Detect which cell encompasses the target text, then output its (X, Y) center coordinate. 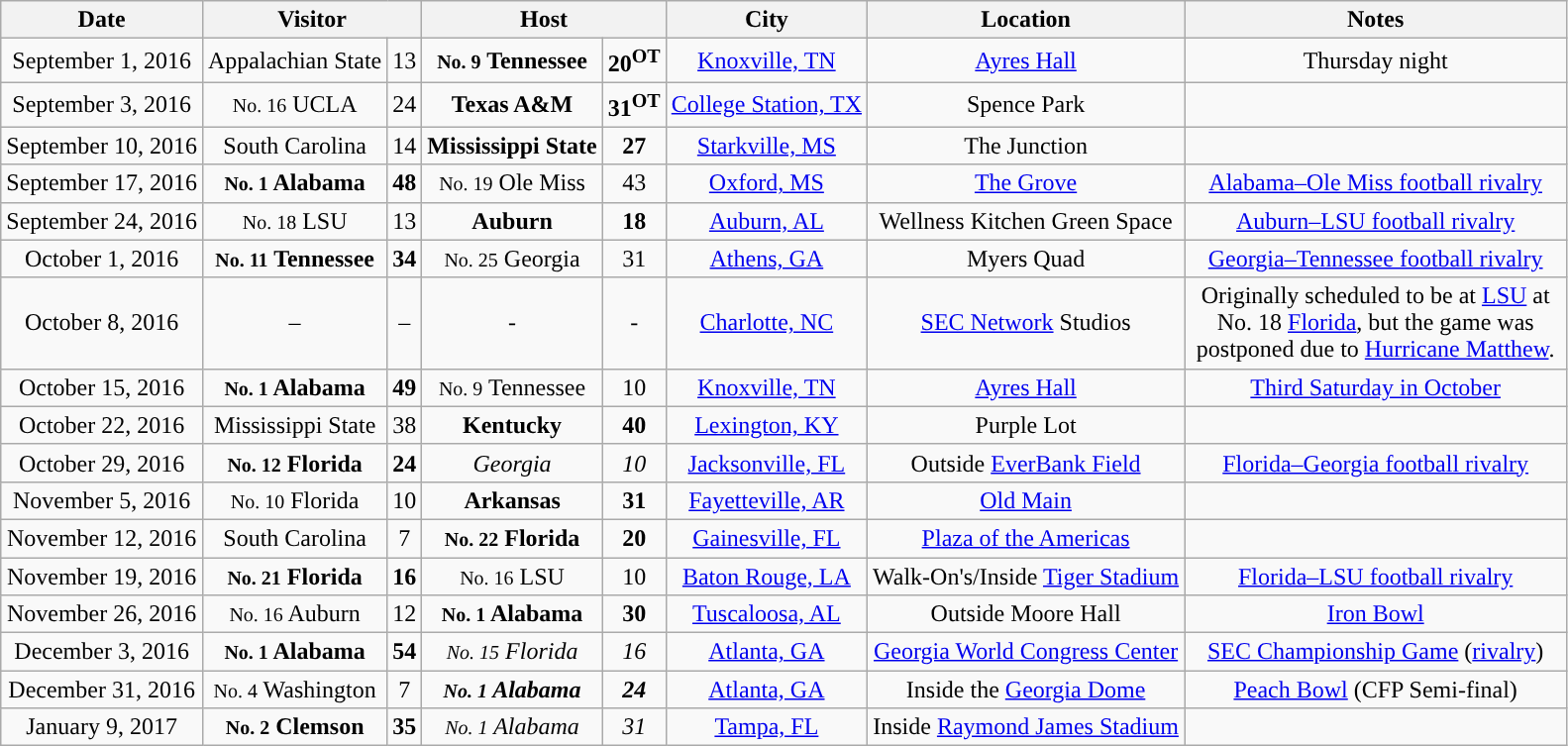
September 24, 2016 (102, 221)
City (767, 20)
Notes (1376, 20)
Charlotte, NC (767, 323)
Spence Park (1026, 105)
Starkville, MS (767, 146)
Fayetteville, AR (767, 500)
27 (634, 146)
October 1, 2016 (102, 259)
No. 4 Washington (294, 690)
October 29, 2016 (102, 463)
September 10, 2016 (102, 146)
Old Main (1026, 500)
January 9, 2017 (102, 727)
12 (404, 614)
18 (634, 221)
Plaza of the Americas (1026, 538)
31OT (634, 105)
54 (404, 652)
December 3, 2016 (102, 652)
Athens, GA (767, 259)
Florida–Georgia football rivalry (1376, 463)
Inside the Georgia Dome (1026, 690)
December 31, 2016 (102, 690)
Jacksonville, FL (767, 463)
No. 15 Florida (512, 652)
No. 16 LSU (512, 577)
The Junction (1026, 146)
Georgia World Congress Center (1026, 652)
No. 25 Georgia (512, 259)
Peach Bowl (CFP Semi-final) (1376, 690)
Purple Lot (1026, 425)
35 (404, 727)
SEC Championship Game (rivalry) (1376, 652)
Walk-On's/Inside Tiger Stadium (1026, 577)
Auburn–LSU football rivalry (1376, 221)
October 8, 2016 (102, 323)
Myers Quad (1026, 259)
Oxford, MS (767, 183)
Baton Rouge, LA (767, 577)
Location (1026, 20)
No. 10 Florida (294, 500)
November 26, 2016 (102, 614)
Gainesville, FL (767, 538)
No. 22 Florida (512, 538)
Iron Bowl (1376, 614)
Tuscaloosa, AL (767, 614)
40 (634, 425)
No. 16 UCLA (294, 105)
November 12, 2016 (102, 538)
Appalachian State (294, 61)
20OT (634, 61)
Florida–LSU football rivalry (1376, 577)
September 3, 2016 (102, 105)
No. 11 Tennessee (294, 259)
Originally scheduled to be at LSU at No. 18 Florida, but the game was postponed due to Hurricane Matthew. (1376, 323)
38 (404, 425)
Auburn (512, 221)
November 19, 2016 (102, 577)
No. 2 Clemson (294, 727)
Arkansas (512, 500)
October 15, 2016 (102, 387)
Georgia–Tennessee football rivalry (1376, 259)
The Grove (1026, 183)
20 (634, 538)
No. 12 Florida (294, 463)
Visitor (311, 20)
Auburn, AL (767, 221)
Third Saturday in October (1376, 387)
Host (544, 20)
No. 16 Auburn (294, 614)
College Station, TX (767, 105)
September 17, 2016 (102, 183)
43 (634, 183)
Thursday night (1376, 61)
Lexington, KY (767, 425)
No. 19 Ole Miss (512, 183)
Outside EverBank Field (1026, 463)
Tampa, FL (767, 727)
Kentucky (512, 425)
Date (102, 20)
No. 18 LSU (294, 221)
Alabama–Ole Miss football rivalry (1376, 183)
Wellness Kitchen Green Space (1026, 221)
34 (404, 259)
48 (404, 183)
SEC Network Studios (1026, 323)
October 22, 2016 (102, 425)
30 (634, 614)
September 1, 2016 (102, 61)
49 (404, 387)
Georgia (512, 463)
No. 21 Florida (294, 577)
November 5, 2016 (102, 500)
Texas A&M (512, 105)
14 (404, 146)
Outside Moore Hall (1026, 614)
Inside Raymond James Stadium (1026, 727)
